Output the [x, y] coordinate of the center of the cell containing the given text.  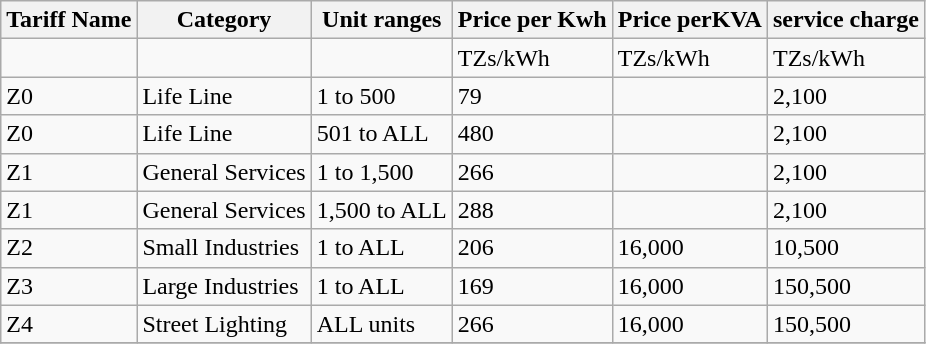
Category [224, 20]
ALL units [382, 324]
501 to ALL [382, 134]
Small Industries [224, 248]
Z2 [69, 248]
169 [532, 286]
79 [532, 96]
Unit ranges [382, 20]
206 [532, 248]
service charge [846, 20]
288 [532, 210]
Street Lighting [224, 324]
480 [532, 134]
1 to 1,500 [382, 172]
Large Industries [224, 286]
Z3 [69, 286]
10,500 [846, 248]
Price per Kwh [532, 20]
Z4 [69, 324]
Tariff Name [69, 20]
1,500 to ALL [382, 210]
Price perKVA [690, 20]
1 to 500 [382, 96]
